Capture the cell that displays the provided text and extract its [x, y] central coordinate. 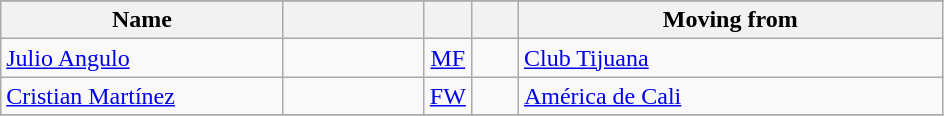
FW [448, 96]
Club Tijuana [730, 58]
Moving from [730, 20]
América de Cali [730, 96]
MF [448, 58]
Name [142, 20]
Cristian Martínez [142, 96]
Julio Angulo [142, 58]
